For the text-containing cell, return its midpoint in (x, y) coordinate format. 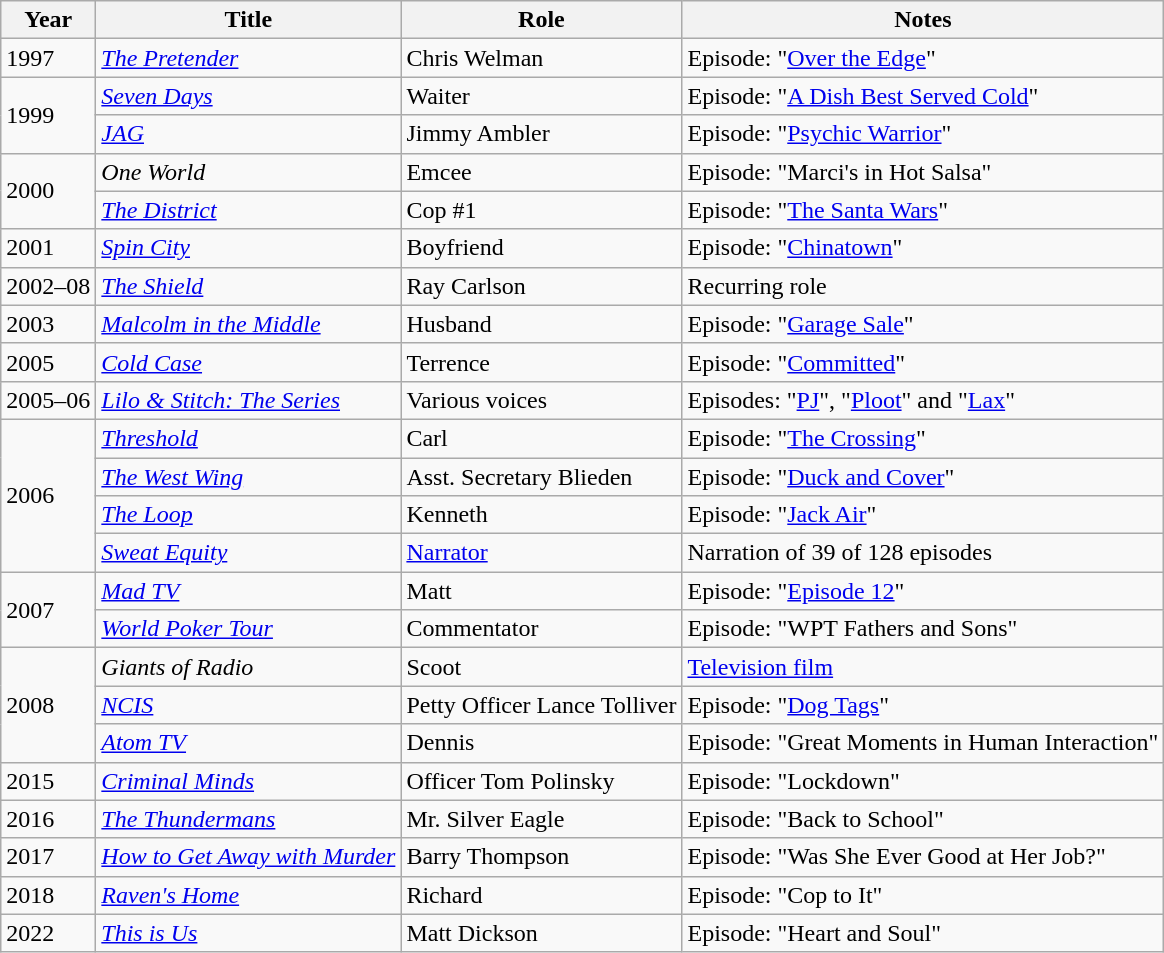
Episode: "Garage Sale" (923, 324)
Scoot (542, 667)
2008 (48, 705)
One World (248, 172)
The Loop (248, 515)
2007 (48, 610)
Narrator (542, 553)
World Poker Tour (248, 629)
Criminal Minds (248, 781)
Terrence (542, 362)
Matt Dickson (542, 933)
Asst. Secretary Blieden (542, 477)
Title (248, 20)
The District (248, 210)
Episode: "A Dish Best Served Cold" (923, 96)
Threshold (248, 438)
2005–06 (48, 400)
2005 (48, 362)
2002–08 (48, 286)
Seven Days (248, 96)
2018 (48, 895)
Mad TV (248, 591)
Role (542, 20)
Giants of Radio (248, 667)
Episode: "Duck and Cover" (923, 477)
Cop #1 (542, 210)
Episode: "Chinatown" (923, 248)
The Shield (248, 286)
Kenneth (542, 515)
Jimmy Ambler (542, 134)
Carl (542, 438)
Cold Case (248, 362)
Episode: "The Santa Wars" (923, 210)
2001 (48, 248)
Raven's Home (248, 895)
2000 (48, 191)
Spin City (248, 248)
Episode: "Lockdown" (923, 781)
Episode: "Dog Tags" (923, 705)
Episode: "Cop to It" (923, 895)
1997 (48, 58)
Mr. Silver Eagle (542, 819)
Episode: "Heart and Soul" (923, 933)
Atom TV (248, 743)
NCIS (248, 705)
1999 (48, 115)
Lilo & Stitch: The Series (248, 400)
Matt (542, 591)
JAG (248, 134)
2016 (48, 819)
Notes (923, 20)
Officer Tom Polinsky (542, 781)
Episode: "Over the Edge" (923, 58)
How to Get Away with Murder (248, 857)
Waiter (542, 96)
Richard (542, 895)
Episode: "Was She Ever Good at Her Job?" (923, 857)
Malcolm in the Middle (248, 324)
Various voices (542, 400)
Episode: "Psychic Warrior" (923, 134)
2006 (48, 495)
Year (48, 20)
2022 (48, 933)
Boyfriend (542, 248)
Television film (923, 667)
2015 (48, 781)
Husband (542, 324)
2017 (48, 857)
Sweat Equity (248, 553)
Episode: "Back to School" (923, 819)
The Pretender (248, 58)
Episode: "Episode 12" (923, 591)
Episode: "Jack Air" (923, 515)
Episode: "Committed" (923, 362)
Episode: "The Crossing" (923, 438)
The West Wing (248, 477)
Ray Carlson (542, 286)
Episodes: "PJ", "Ploot" and "Lax" (923, 400)
Petty Officer Lance Tolliver (542, 705)
Emcee (542, 172)
This is Us (248, 933)
Dennis (542, 743)
The Thundermans (248, 819)
Chris Welman (542, 58)
Episode: "WPT Fathers and Sons" (923, 629)
2003 (48, 324)
Barry Thompson (542, 857)
Recurring role (923, 286)
Commentator (542, 629)
Episode: "Great Moments in Human Interaction" (923, 743)
Narration of 39 of 128 episodes (923, 553)
Episode: "Marci's in Hot Salsa" (923, 172)
